Identify which cell holds the provided text, then report its (X, Y) central coordinate. 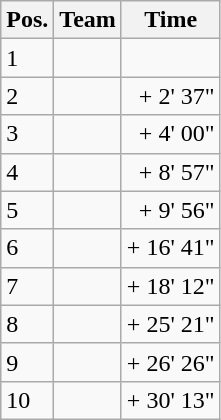
6 (28, 248)
Pos. (28, 20)
+ 18' 12" (170, 286)
3 (28, 134)
10 (28, 400)
+ 25' 21" (170, 324)
2 (28, 96)
4 (28, 172)
+ 9' 56" (170, 210)
+ 16' 41" (170, 248)
7 (28, 286)
+ 30' 13" (170, 400)
+ 26' 26" (170, 362)
Team (88, 20)
+ 4' 00" (170, 134)
+ 2' 37" (170, 96)
Time (170, 20)
9 (28, 362)
8 (28, 324)
+ 8' 57" (170, 172)
5 (28, 210)
1 (28, 58)
